Identify which cell holds the provided text, then report its [X, Y] central coordinate. 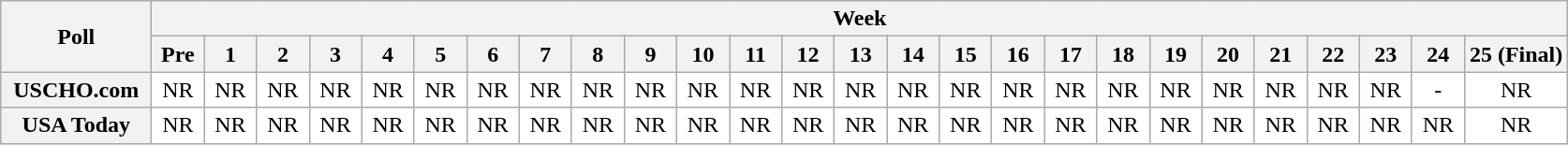
- [1438, 90]
6 [493, 54]
19 [1176, 54]
15 [966, 54]
8 [598, 54]
3 [335, 54]
Week [860, 19]
Pre [178, 54]
24 [1438, 54]
2 [283, 54]
10 [703, 54]
17 [1071, 54]
13 [861, 54]
14 [913, 54]
9 [650, 54]
20 [1228, 54]
25 (Final) [1516, 54]
22 [1333, 54]
1 [230, 54]
11 [755, 54]
7 [545, 54]
Poll [77, 36]
21 [1280, 54]
USCHO.com [77, 90]
USA Today [77, 125]
12 [808, 54]
18 [1123, 54]
16 [1018, 54]
5 [440, 54]
4 [388, 54]
23 [1385, 54]
